For the text-containing cell, return its midpoint in [x, y] coordinate format. 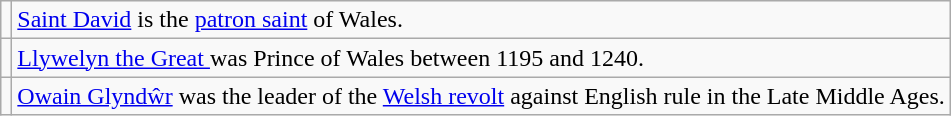
Llywelyn the Great was Prince of Wales between 1195 and 1240. [481, 58]
Saint David is the patron saint of Wales. [481, 20]
Owain Glyndŵr was the leader of the Welsh revolt against English rule in the Late Middle Ages. [481, 96]
